Scan for the cell matching the given text and deliver its [X, Y] coordinate at center. 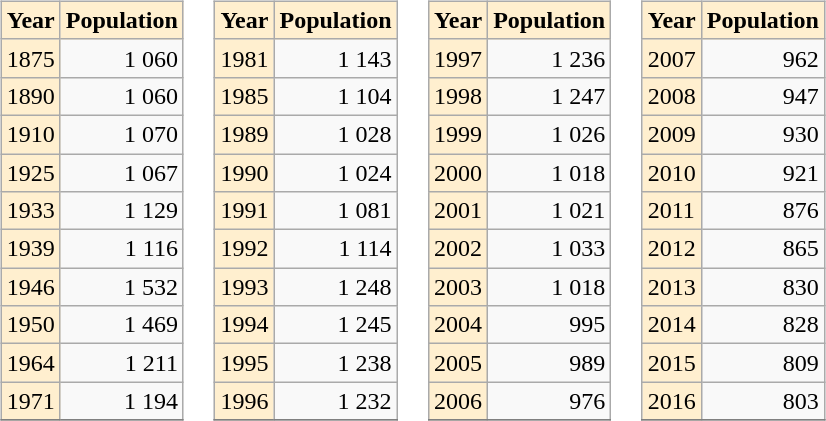
803 [762, 401]
1 245 [336, 325]
828 [762, 325]
1971 [30, 401]
1 104 [336, 96]
1981 [244, 58]
947 [762, 96]
1990 [244, 173]
1925 [30, 173]
1 247 [550, 96]
2006 [458, 401]
1995 [244, 363]
1989 [244, 134]
2014 [672, 325]
1 211 [122, 363]
921 [762, 173]
2007 [672, 58]
1933 [30, 211]
1964 [30, 363]
2010 [672, 173]
2015 [672, 363]
865 [762, 249]
2005 [458, 363]
1993 [244, 287]
1 232 [336, 401]
2000 [458, 173]
1999 [458, 134]
1997 [458, 58]
976 [550, 401]
1 116 [122, 249]
2004 [458, 325]
1998 [458, 96]
1946 [30, 287]
2009 [672, 134]
962 [762, 58]
1 081 [336, 211]
1 024 [336, 173]
1 070 [122, 134]
1994 [244, 325]
876 [762, 211]
2012 [672, 249]
1996 [244, 401]
2013 [672, 287]
1 469 [122, 325]
809 [762, 363]
2016 [672, 401]
930 [762, 134]
1875 [30, 58]
1 143 [336, 58]
1 033 [550, 249]
989 [550, 363]
1939 [30, 249]
1 238 [336, 363]
1 114 [336, 249]
1890 [30, 96]
2002 [458, 249]
1991 [244, 211]
1 026 [550, 134]
1910 [30, 134]
830 [762, 287]
2001 [458, 211]
1 129 [122, 211]
1 021 [550, 211]
1950 [30, 325]
1 194 [122, 401]
1992 [244, 249]
1 236 [550, 58]
1 067 [122, 173]
1985 [244, 96]
1 532 [122, 287]
2011 [672, 211]
1 248 [336, 287]
995 [550, 325]
2008 [672, 96]
2003 [458, 287]
1 028 [336, 134]
